Identify which cell holds the provided text, then report its (x, y) central coordinate. 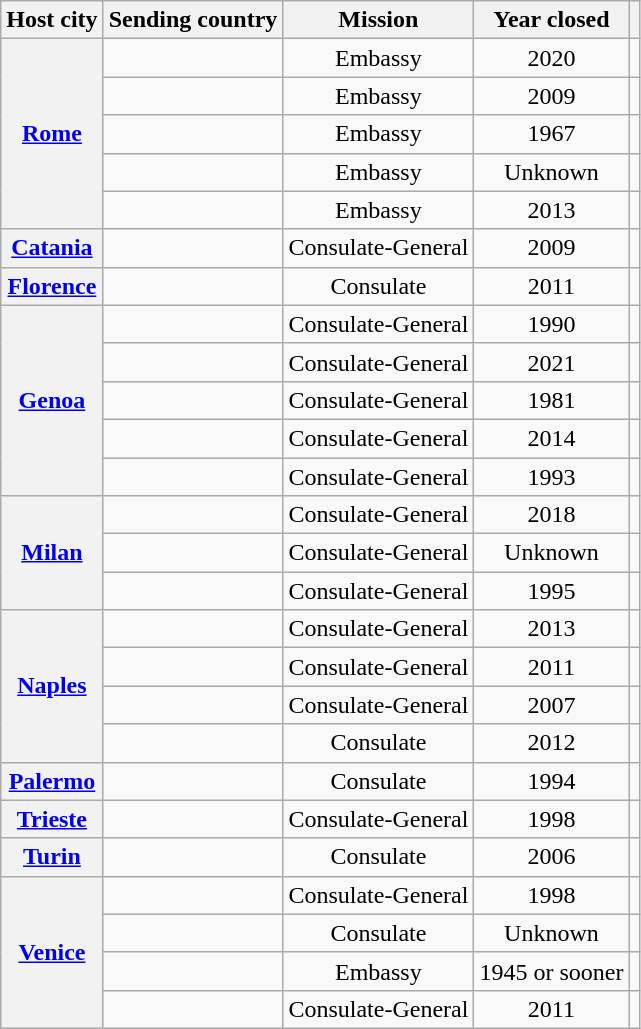
Year closed (552, 20)
1994 (552, 781)
1945 or sooner (552, 971)
Host city (52, 20)
1995 (552, 591)
1993 (552, 477)
2012 (552, 743)
Naples (52, 686)
Palermo (52, 781)
Sending country (193, 20)
Turin (52, 857)
Rome (52, 134)
2018 (552, 515)
1981 (552, 400)
1990 (552, 324)
Venice (52, 952)
2014 (552, 438)
Milan (52, 553)
2007 (552, 705)
2006 (552, 857)
Florence (52, 286)
Catania (52, 248)
Mission (378, 20)
1967 (552, 134)
Trieste (52, 819)
Genoa (52, 400)
2020 (552, 58)
2021 (552, 362)
